Scan for the cell matching the given text and deliver its [x, y] coordinate at center. 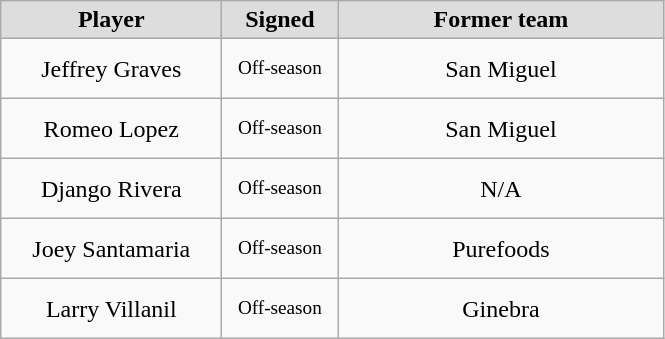
Purefoods [501, 249]
Django Rivera [112, 189]
Jeffrey Graves [112, 69]
Ginebra [501, 309]
Joey Santamaria [112, 249]
Romeo Lopez [112, 129]
Player [112, 20]
Signed [280, 20]
Larry Villanil [112, 309]
Former team [501, 20]
N/A [501, 189]
